Capture the cell that displays the provided text and extract its (x, y) central coordinate. 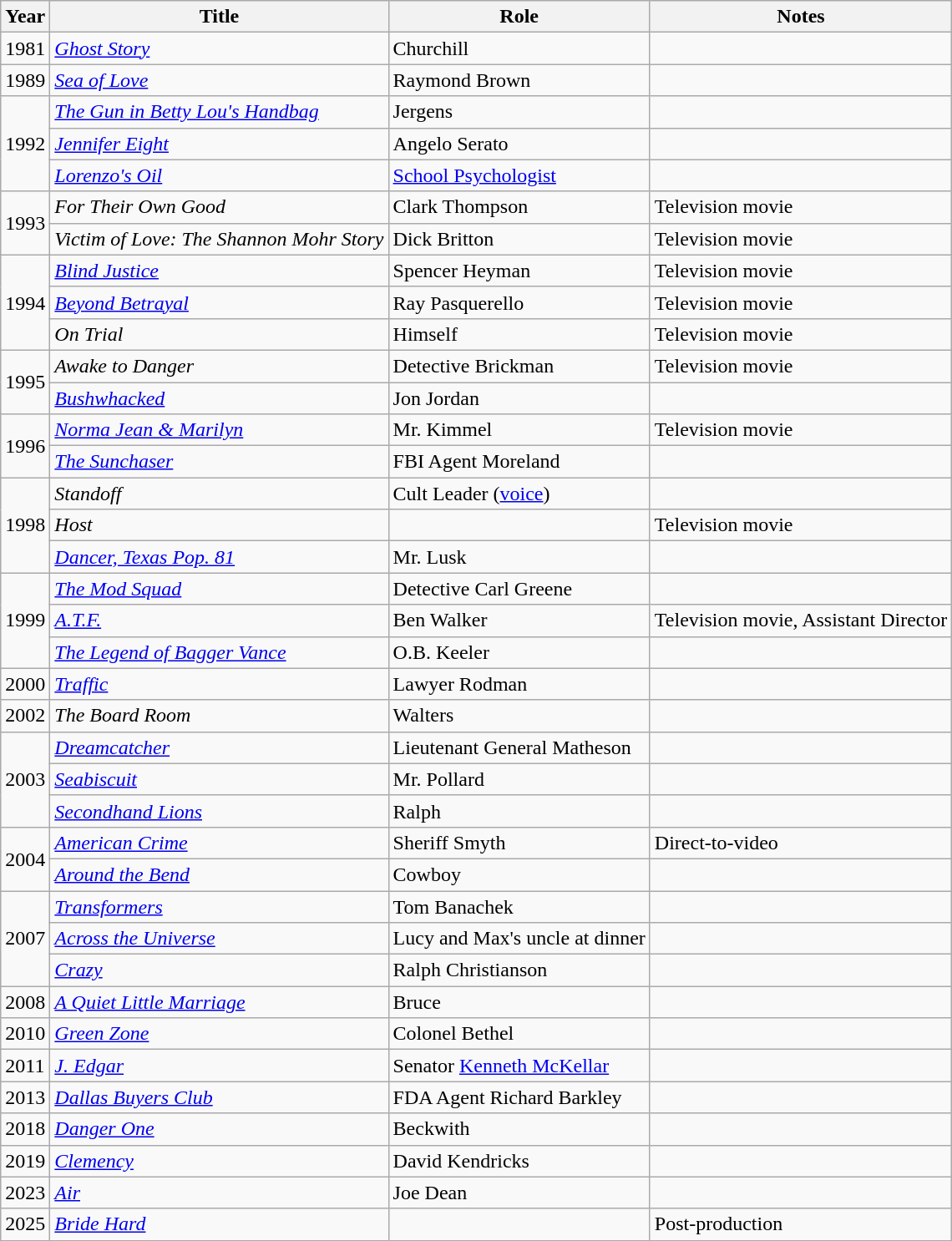
School Psychologist (519, 175)
1996 (25, 446)
Beckwith (519, 1129)
Victim of Love: The Shannon Mohr Story (219, 239)
O.B. Keeler (519, 652)
2004 (25, 859)
Host (219, 525)
A.T.F. (219, 620)
Jennifer Eight (219, 144)
1999 (25, 620)
Angelo Serato (519, 144)
Ralph Christianson (519, 970)
Beyond Betrayal (219, 302)
Cult Leader (voice) (519, 494)
The Board Room (219, 716)
Bushwhacked (219, 398)
1993 (25, 223)
1995 (25, 382)
Clemency (219, 1161)
FBI Agent Moreland (519, 462)
Year (25, 17)
1981 (25, 48)
Spencer Heyman (519, 271)
Sheriff Smyth (519, 843)
Ben Walker (519, 620)
Title (219, 17)
Across the Universe (219, 939)
Secondhand Lions (219, 811)
Bride Hard (219, 1224)
Raymond Brown (519, 80)
2011 (25, 1066)
Sea of Love (219, 80)
Dick Britton (519, 239)
Awake to Danger (219, 366)
1992 (25, 144)
2019 (25, 1161)
Crazy (219, 970)
2000 (25, 684)
Blind Justice (219, 271)
The Sunchaser (219, 462)
Television movie, Assistant Director (800, 620)
Post-production (800, 1224)
Detective Carl Greene (519, 589)
The Legend of Bagger Vance (219, 652)
2007 (25, 938)
Clark Thompson (519, 207)
Direct-to-video (800, 843)
1994 (25, 302)
Joe Dean (519, 1193)
Norma Jean & Marilyn (219, 430)
Walters (519, 716)
2002 (25, 716)
The Mod Squad (219, 589)
Role (519, 17)
Lucy and Max's uncle at dinner (519, 939)
1998 (25, 525)
2013 (25, 1097)
2025 (25, 1224)
Ralph (519, 811)
Standoff (219, 494)
The Gun in Betty Lou's Handbag (219, 112)
Dancer, Texas Pop. 81 (219, 557)
Cowboy (519, 874)
2023 (25, 1193)
2010 (25, 1034)
2008 (25, 1002)
Ray Pasquerello (519, 302)
J. Edgar (219, 1066)
American Crime (219, 843)
1989 (25, 80)
Lawyer Rodman (519, 684)
2018 (25, 1129)
Dreamcatcher (219, 747)
Senator Kenneth McKellar (519, 1066)
Jon Jordan (519, 398)
Bruce (519, 1002)
Seabiscuit (219, 779)
Mr. Pollard (519, 779)
FDA Agent Richard Barkley (519, 1097)
A Quiet Little Marriage (219, 1002)
Green Zone (219, 1034)
Air (219, 1193)
For Their Own Good (219, 207)
Transformers (219, 906)
Traffic (219, 684)
2003 (25, 779)
Himself (519, 334)
Jergens (519, 112)
Tom Banachek (519, 906)
Mr. Kimmel (519, 430)
Churchill (519, 48)
Mr. Lusk (519, 557)
Around the Bend (219, 874)
Danger One (219, 1129)
Ghost Story (219, 48)
Dallas Buyers Club (219, 1097)
Detective Brickman (519, 366)
Colonel Bethel (519, 1034)
Lorenzo's Oil (219, 175)
Notes (800, 17)
David Kendricks (519, 1161)
On Trial (219, 334)
Lieutenant General Matheson (519, 747)
